Return (X, Y) of the center of cell containing provided text 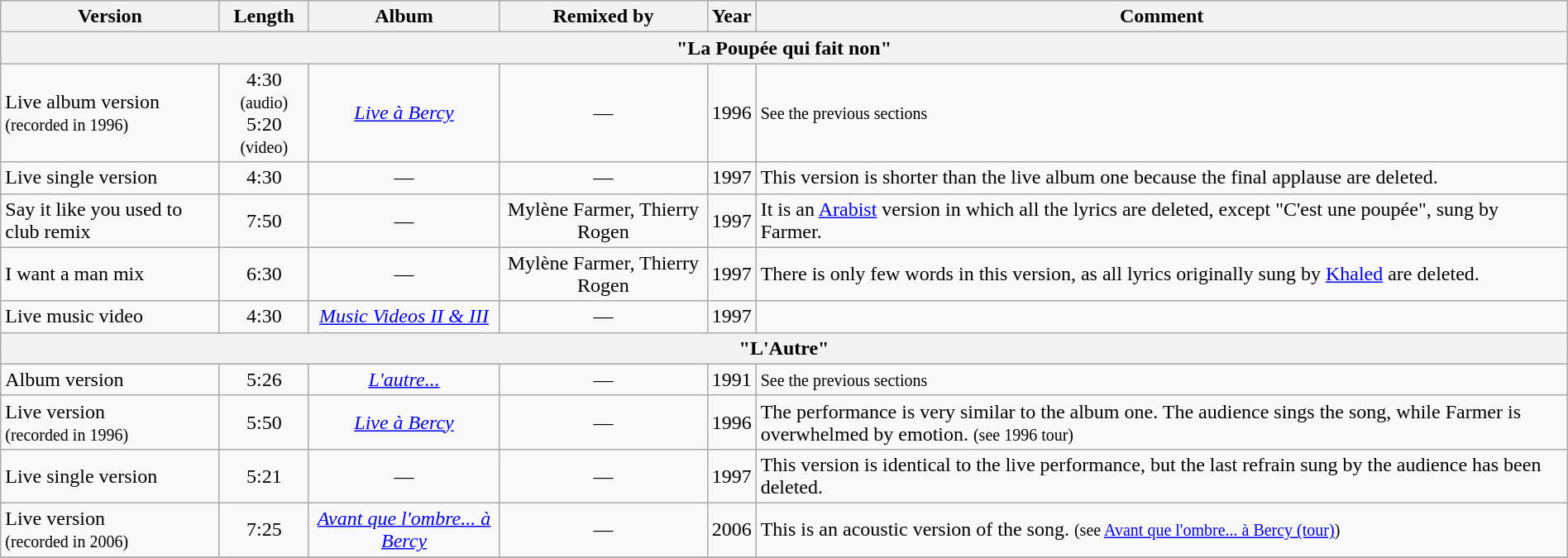
Year (731, 17)
Version (111, 17)
6:30 (264, 274)
5:21 (264, 476)
"L'Autre" (784, 348)
5:26 (264, 379)
The performance is very similar to the album one. The audience sings the song, while Farmer is overwhelmed by emotion. (see 1996 tour) (1161, 422)
Live version (recorded in 2006) (111, 529)
1991 (731, 379)
"La Poupée qui fait non" (784, 48)
Album version (111, 379)
I want a man mix (111, 274)
Live version (recorded in 1996) (111, 422)
Length (264, 17)
Avant que l'ombre... à Bercy (404, 529)
There is only few words in this version, as all lyrics originally sung by Khaled are deleted. (1161, 274)
2006 (731, 529)
Live album version (recorded in 1996) (111, 112)
This version is shorter than the live album one because the final applause are deleted. (1161, 178)
Live music video (111, 317)
5:50 (264, 422)
It is an Arabist version in which all the lyrics are deleted, except "C'est une poupée", sung by Farmer. (1161, 220)
7:50 (264, 220)
Comment (1161, 17)
4:30 (audio) 5:20 (video) (264, 112)
7:25 (264, 529)
This is an acoustic version of the song. (see Avant que l'ombre... à Bercy (tour)) (1161, 529)
L'autre... (404, 379)
Album (404, 17)
Music Videos II & III (404, 317)
This version is identical to the live performance, but the last refrain sung by the audience has been deleted. (1161, 476)
Say it like you used to club remix (111, 220)
Remixed by (604, 17)
